Return the [x, y] coordinate for the center point of the cell that contains the specified text.  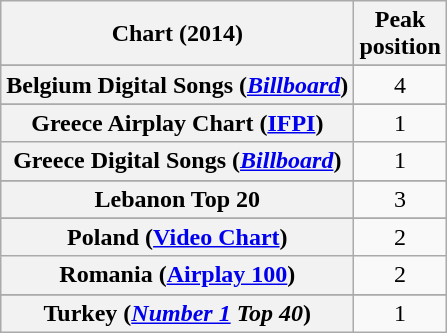
Lebanon Top 20 [178, 199]
Peakposition [400, 34]
Turkey (Number 1 Top 40) [178, 313]
Poland (Video Chart) [178, 237]
4 [400, 85]
3 [400, 199]
Belgium Digital Songs (Billboard) [178, 85]
Chart (2014) [178, 34]
Greece Airplay Chart (IFPI) [178, 123]
Romania (Airplay 100) [178, 275]
Greece Digital Songs (Billboard) [178, 161]
